For the text-containing cell, return its midpoint in [X, Y] coordinate format. 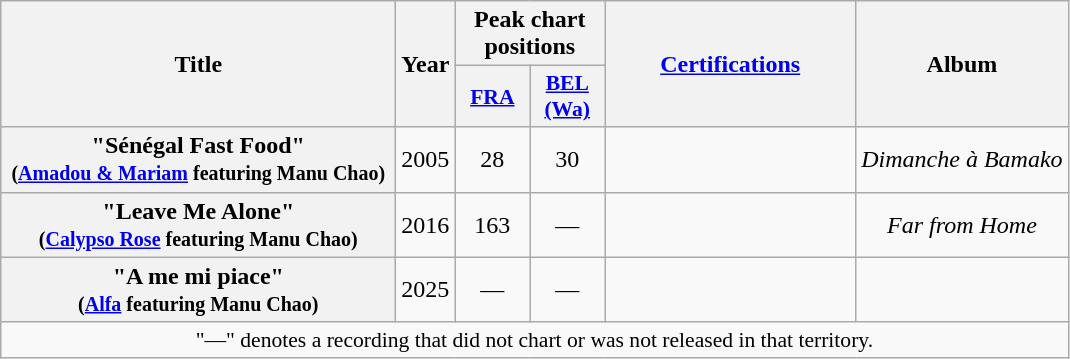
"Sénégal Fast Food"(Amadou & Mariam featuring Manu Chao) [198, 160]
Dimanche à Bamako [962, 160]
"A me mi piace" (Alfa featuring Manu Chao) [198, 290]
28 [492, 160]
Year [426, 64]
Certifications [730, 64]
"—" denotes a recording that did not chart or was not released in that territory. [534, 340]
2025 [426, 290]
2016 [426, 224]
BEL(Wa) [568, 96]
"Leave Me Alone" (Calypso Rose featuring Manu Chao) [198, 224]
2005 [426, 160]
163 [492, 224]
Album [962, 64]
Title [198, 64]
30 [568, 160]
Peak chart positions [530, 34]
FRA [492, 96]
Far from Home [962, 224]
